Output the (x, y) coordinate of the center of the cell containing the given text.  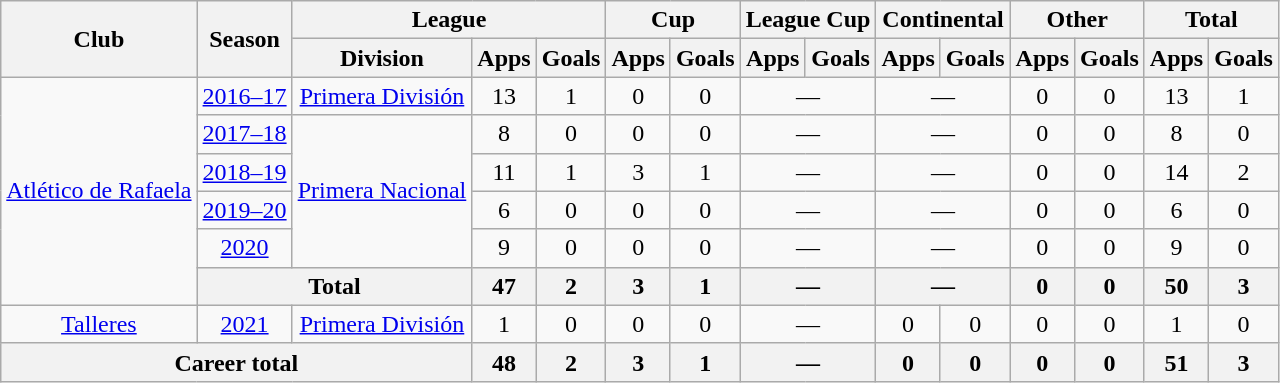
48 (504, 362)
2017–18 (244, 134)
2019–20 (244, 210)
2016–17 (244, 96)
47 (504, 286)
League (449, 20)
Division (382, 58)
Club (99, 39)
2018–19 (244, 172)
2020 (244, 248)
Primera Nacional (382, 191)
51 (1176, 362)
Atlético de Rafaela (99, 191)
50 (1176, 286)
Continental (943, 20)
Career total (236, 362)
14 (1176, 172)
Cup (673, 20)
2021 (244, 324)
Season (244, 39)
League Cup (808, 20)
11 (504, 172)
Talleres (99, 324)
Other (1077, 20)
